Return the (X, Y) coordinate for the center point of the cell that contains the specified text.  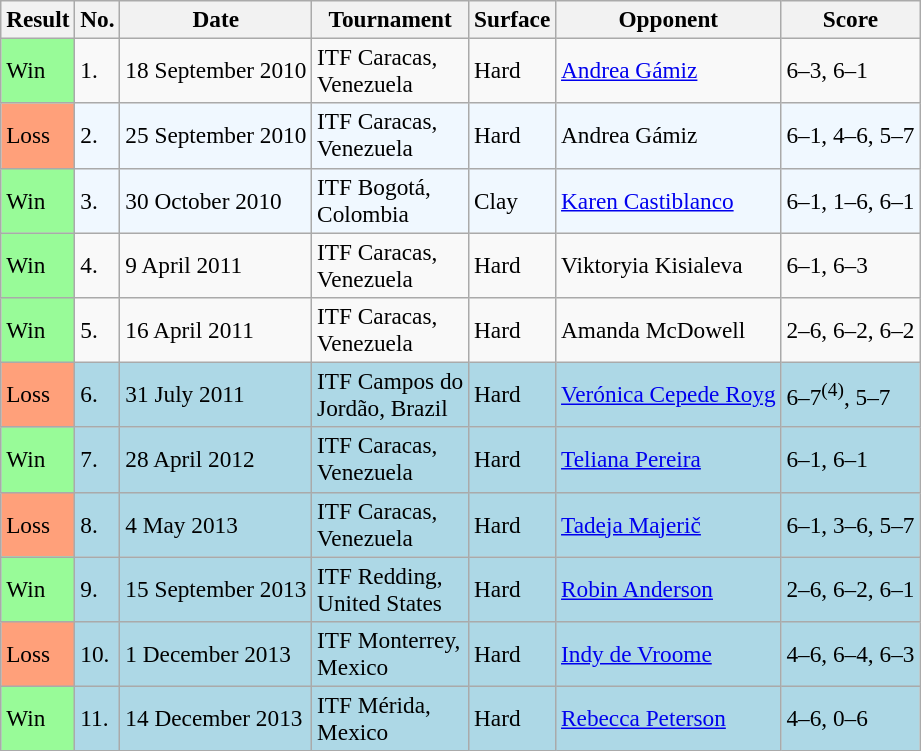
4–6, 0–6 (850, 718)
Amanda McDowell (668, 330)
10. (98, 654)
Clay (512, 200)
30 October 2010 (216, 200)
2–6, 6–2, 6–2 (850, 330)
Score (850, 19)
Tadeja Majerič (668, 524)
28 April 2012 (216, 460)
4. (98, 264)
3. (98, 200)
6–3, 6–1 (850, 70)
14 December 2013 (216, 718)
ITF Bogotá, Colombia (390, 200)
31 July 2011 (216, 394)
9 April 2011 (216, 264)
2–6, 6–2, 6–1 (850, 588)
Opponent (668, 19)
8. (98, 524)
6–1, 6–3 (850, 264)
6–1, 4–6, 5–7 (850, 136)
ITF Campos do Jordão, Brazil (390, 394)
6–1, 3–6, 5–7 (850, 524)
18 September 2010 (216, 70)
No. (98, 19)
6–7(4), 5–7 (850, 394)
4 May 2013 (216, 524)
Karen Castiblanco (668, 200)
2. (98, 136)
1. (98, 70)
Surface (512, 19)
Indy de Vroome (668, 654)
Robin Anderson (668, 588)
15 September 2013 (216, 588)
6. (98, 394)
ITF Redding, United States (390, 588)
25 September 2010 (216, 136)
6–1, 1–6, 6–1 (850, 200)
1 December 2013 (216, 654)
ITF Monterrey, Mexico (390, 654)
Result (38, 19)
Teliana Pereira (668, 460)
Verónica Cepede Royg (668, 394)
Date (216, 19)
9. (98, 588)
16 April 2011 (216, 330)
Tournament (390, 19)
7. (98, 460)
ITF Mérida, Mexico (390, 718)
Rebecca Peterson (668, 718)
5. (98, 330)
6–1, 6–1 (850, 460)
11. (98, 718)
4–6, 6–4, 6–3 (850, 654)
Viktoryia Kisialeva (668, 264)
